Return [X, Y] of the center of cell containing provided text 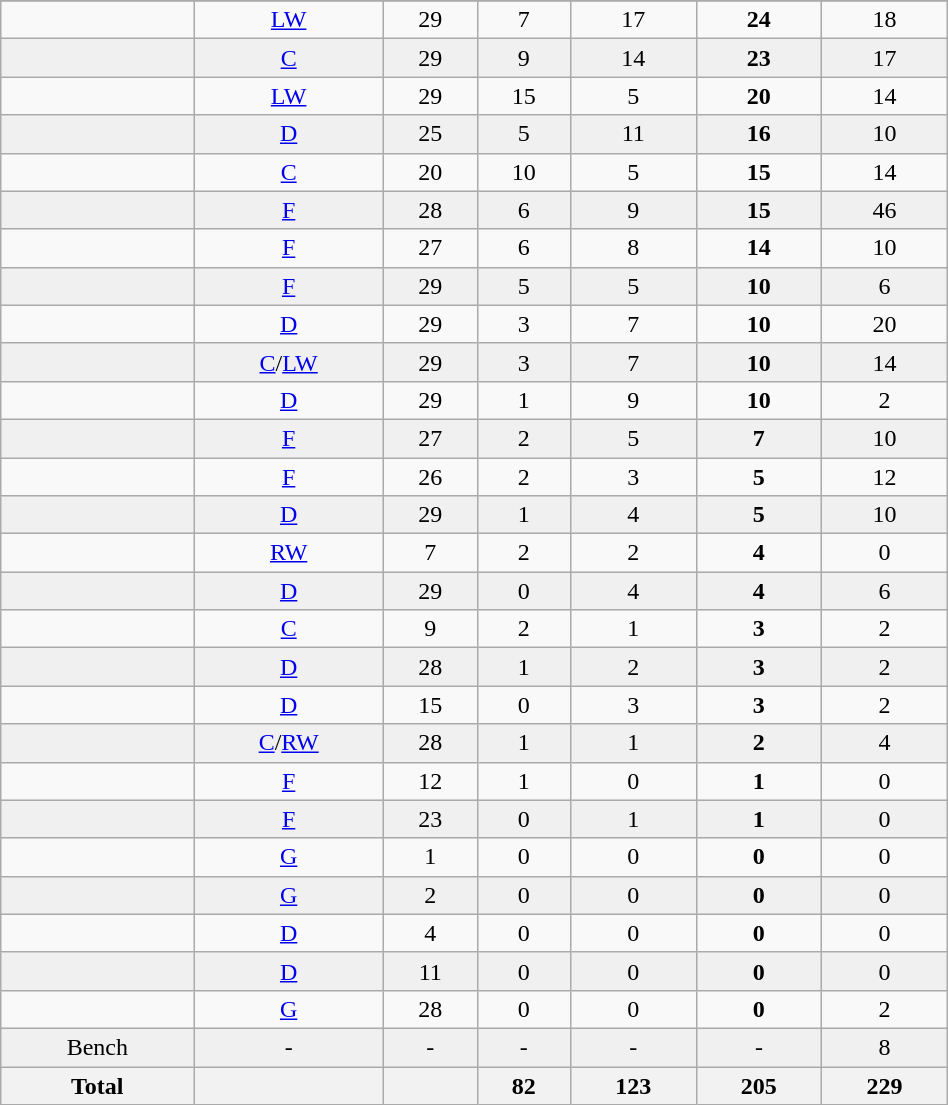
18 [885, 20]
Bench [98, 1047]
229 [885, 1085]
Total [98, 1085]
46 [885, 210]
205 [759, 1085]
C/LW [289, 362]
C/RW [289, 743]
123 [634, 1085]
RW [289, 553]
26 [430, 477]
16 [759, 134]
24 [759, 20]
25 [430, 134]
82 [524, 1085]
